Output the [x, y] coordinate of the center of the cell containing the given text.  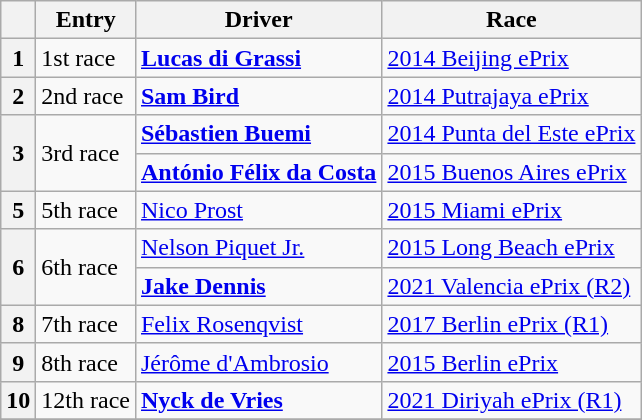
2015 Miami ePrix [512, 210]
2015 Long Beach ePrix [512, 248]
6th race [86, 267]
2021 Valencia ePrix (R2) [512, 286]
8 [18, 324]
Nico Prost [258, 210]
3rd race [86, 153]
António Félix da Costa [258, 172]
2015 Buenos Aires ePrix [512, 172]
2014 Putrajaya ePrix [512, 96]
7th race [86, 324]
2021 Diriyah ePrix (R1) [512, 400]
5th race [86, 210]
Nyck de Vries [258, 400]
Jérôme d'Ambrosio [258, 362]
2014 Beijing ePrix [512, 58]
2017 Berlin ePrix (R1) [512, 324]
2 [18, 96]
Nelson Piquet Jr. [258, 248]
8th race [86, 362]
Entry [86, 20]
10 [18, 400]
Sam Bird [258, 96]
Lucas di Grassi [258, 58]
2014 Punta del Este ePrix [512, 134]
5 [18, 210]
12th race [86, 400]
Sébastien Buemi [258, 134]
Jake Dennis [258, 286]
9 [18, 362]
2nd race [86, 96]
6 [18, 267]
Driver [258, 20]
Felix Rosenqvist [258, 324]
3 [18, 153]
1 [18, 58]
2015 Berlin ePrix [512, 362]
1st race [86, 58]
Race [512, 20]
